Detect which cell encompasses the target text, then output its (X, Y) center coordinate. 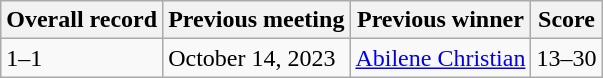
Previous meeting (256, 20)
October 14, 2023 (256, 58)
1–1 (82, 58)
Score (566, 20)
Abilene Christian (440, 58)
Previous winner (440, 20)
Overall record (82, 20)
13–30 (566, 58)
